Capture the cell that displays the provided text and extract its [X, Y] central coordinate. 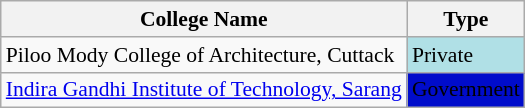
Indira Gandhi Institute of Technology, Sarang [204, 90]
College Name [204, 19]
Private [466, 55]
Piloo Mody College of Architecture, Cuttack [204, 55]
Government [466, 90]
Type [466, 19]
